Pinpoint the cell where the given text exists, returning its [x, y] midpoint coordinate. 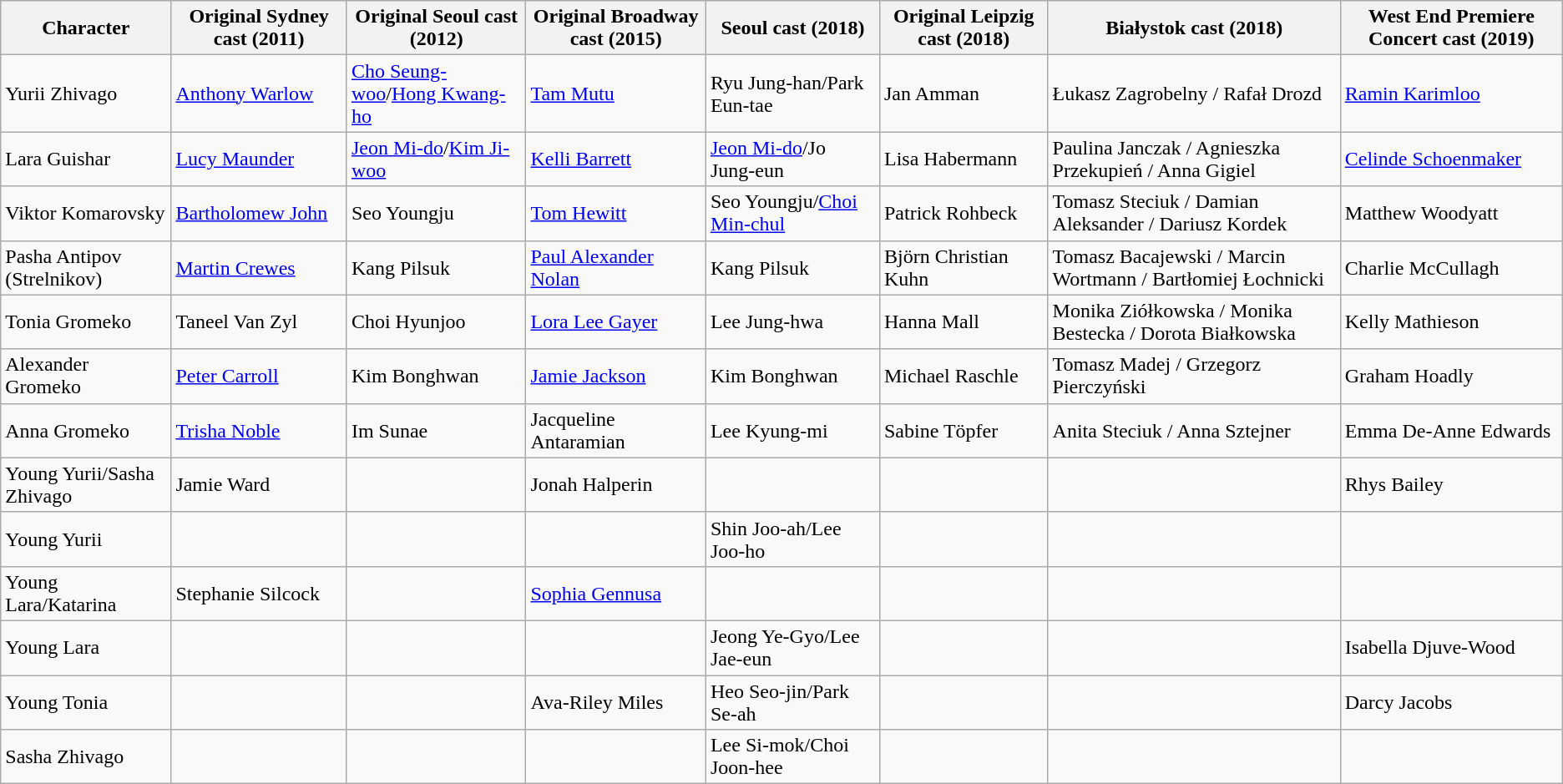
Hanna Mall [964, 322]
Matthew Woodyatt [1451, 214]
Ava-Riley Miles [616, 701]
Anita Steciuk / Anna Sztejner [1194, 431]
Isabella Djuve-Wood [1451, 648]
Jeon Mi-do/Jo Jung-eun [792, 159]
Emma De-Anne Edwards [1451, 431]
Tom Hewitt [616, 214]
Taneel Van Zyl [259, 322]
Jamie Ward [259, 484]
Jeong Ye-Gyo/Lee Jae-eun [792, 648]
Young Yurii/Sasha Zhivago [86, 484]
Character [86, 28]
Tomasz Steciuk / Damian Aleksander / Dariusz Kordek [1194, 214]
Björn Christian Kuhn [964, 267]
Yurii Zhivago [86, 94]
Paulina Janczak / Agnieszka Przekupień / Anna Gigiel [1194, 159]
Original Leipzig cast (2018) [964, 28]
Jamie Jackson [616, 376]
Peter Carroll [259, 376]
Jonah Halperin [616, 484]
Lee Kyung-mi [792, 431]
Cho Seung-woo/Hong Kwang-ho [436, 94]
Celinde Schoenmaker [1451, 159]
Martin Crewes [259, 267]
Bartholomew John [259, 214]
Kelli Barrett [616, 159]
Young Yurii [86, 539]
Shin Joo-ah/Lee Joo-ho [792, 539]
Trisha Noble [259, 431]
Original Seoul cast (2012) [436, 28]
Łukasz Zagrobelny / Rafał Drozd [1194, 94]
Sasha Zhivago [86, 756]
Jacqueline Antaramian [616, 431]
Alexander Gromeko [86, 376]
Rhys Bailey [1451, 484]
Seo Youngju/Choi Min-chul [792, 214]
Sabine Töpfer [964, 431]
Im Sunae [436, 431]
Monika Ziółkowska / Monika Bestecka / Dorota Białkowska [1194, 322]
Original Broadway cast (2015) [616, 28]
Stephanie Silcock [259, 593]
Choi Hyunjoo [436, 322]
Michael Raschle [964, 376]
Lee Si-mok/Choi Joon-hee [792, 756]
Tomasz Bacajewski / Marcin Wortmann / Bartłomiej Łochnicki [1194, 267]
Pasha Antipov (Strelnikov) [86, 267]
Heo Seo-jin/Park Se-ah [792, 701]
Young Tonia [86, 701]
Sophia Gennusa [616, 593]
Tonia Gromeko [86, 322]
Anthony Warlow [259, 94]
Lora Lee Gayer [616, 322]
Seo Youngju [436, 214]
Lara Guishar [86, 159]
Ramin Karimloo [1451, 94]
Kelly Mathieson [1451, 322]
Graham Hoadly [1451, 376]
Darcy Jacobs [1451, 701]
Białystok cast (2018) [1194, 28]
Viktor Komarovsky [86, 214]
Jan Amman [964, 94]
Charlie McCullagh [1451, 267]
Patrick Rohbeck [964, 214]
Young Lara [86, 648]
Ryu Jung-han/Park Eun-tae [792, 94]
Jeon Mi-do/Kim Ji-woo [436, 159]
Anna Gromeko [86, 431]
Paul Alexander Nolan [616, 267]
West End Premiere Concert cast (2019) [1451, 28]
Lee Jung-hwa [792, 322]
Young Lara/Katarina [86, 593]
Tam Mutu [616, 94]
Seoul cast (2018) [792, 28]
Lucy Maunder [259, 159]
Lisa Habermann [964, 159]
Tomasz Madej / Grzegorz Pierczyński [1194, 376]
Original Sydney cast (2011) [259, 28]
